Determine the [x, y] coordinate at the center of the cell enclosing the given text.  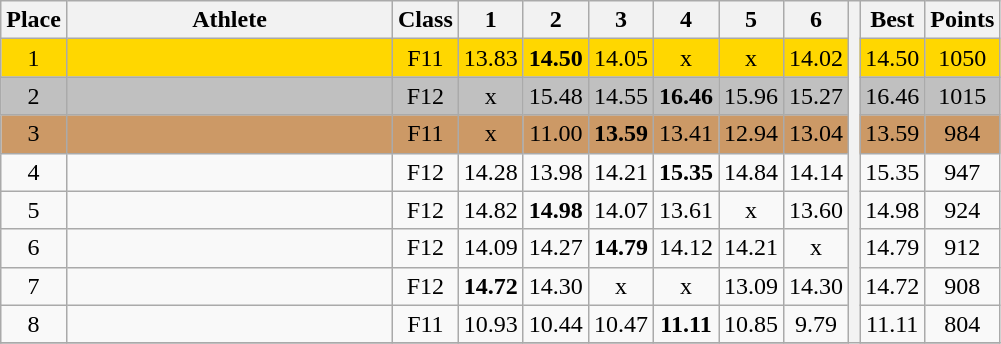
908 [962, 286]
1015 [962, 96]
14.07 [620, 210]
10.93 [490, 324]
10.47 [620, 324]
14.55 [620, 96]
Points [962, 20]
10.85 [750, 324]
15.48 [556, 96]
11.00 [556, 134]
14.82 [490, 210]
13.61 [686, 210]
8 [34, 324]
14.14 [816, 172]
947 [962, 172]
13.83 [490, 58]
Place [34, 20]
15.27 [816, 96]
15.96 [750, 96]
14.84 [750, 172]
14.02 [816, 58]
14.28 [490, 172]
13.41 [686, 134]
1050 [962, 58]
9.79 [816, 324]
804 [962, 324]
13.09 [750, 286]
924 [962, 210]
14.27 [556, 248]
984 [962, 134]
14.12 [686, 248]
14.05 [620, 58]
10.44 [556, 324]
7 [34, 286]
13.98 [556, 172]
Athlete [229, 20]
12.94 [750, 134]
Best [892, 20]
14.09 [490, 248]
Class [426, 20]
13.04 [816, 134]
13.60 [816, 210]
912 [962, 248]
